Find where the given text appears and provide that cell's center as (x, y) coordinate. 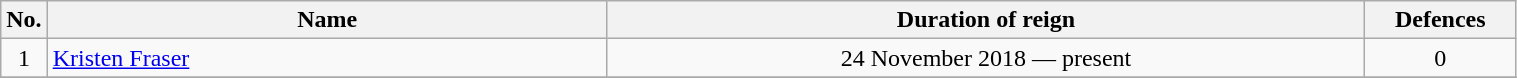
0 (1441, 58)
Defences (1441, 20)
Duration of reign (986, 20)
1 (24, 58)
Name (327, 20)
24 November 2018 — present (986, 58)
No. (24, 20)
Kristen Fraser (327, 58)
